Find where the given text appears and provide that cell's center as [X, Y] coordinate. 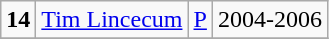
P [200, 20]
Tim Lincecum [112, 20]
14 [18, 20]
2004-2006 [270, 20]
